Identify which cell holds the provided text, then report its [x, y] central coordinate. 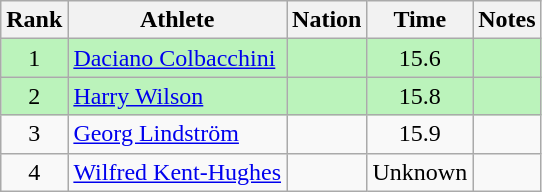
Daciano Colbacchini [178, 58]
Time [420, 20]
Athlete [178, 20]
1 [34, 58]
2 [34, 96]
Unknown [420, 172]
15.8 [420, 96]
3 [34, 134]
Harry Wilson [178, 96]
Georg Lindström [178, 134]
15.6 [420, 58]
Notes [507, 20]
4 [34, 172]
Rank [34, 20]
Wilfred Kent-Hughes [178, 172]
Nation [327, 20]
15.9 [420, 134]
